Pinpoint the cell where the given text exists, returning its [X, Y] midpoint coordinate. 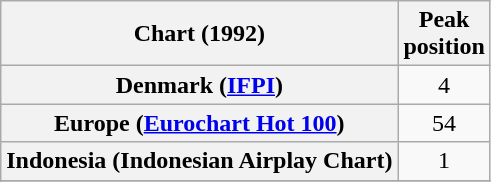
Indonesia (Indonesian Airplay Chart) [200, 161]
Peakposition [444, 34]
4 [444, 85]
Europe (Eurochart Hot 100) [200, 123]
Denmark (IFPI) [200, 85]
Chart (1992) [200, 34]
54 [444, 123]
1 [444, 161]
